Output the (X, Y) coordinate of the center of the cell containing the given text.  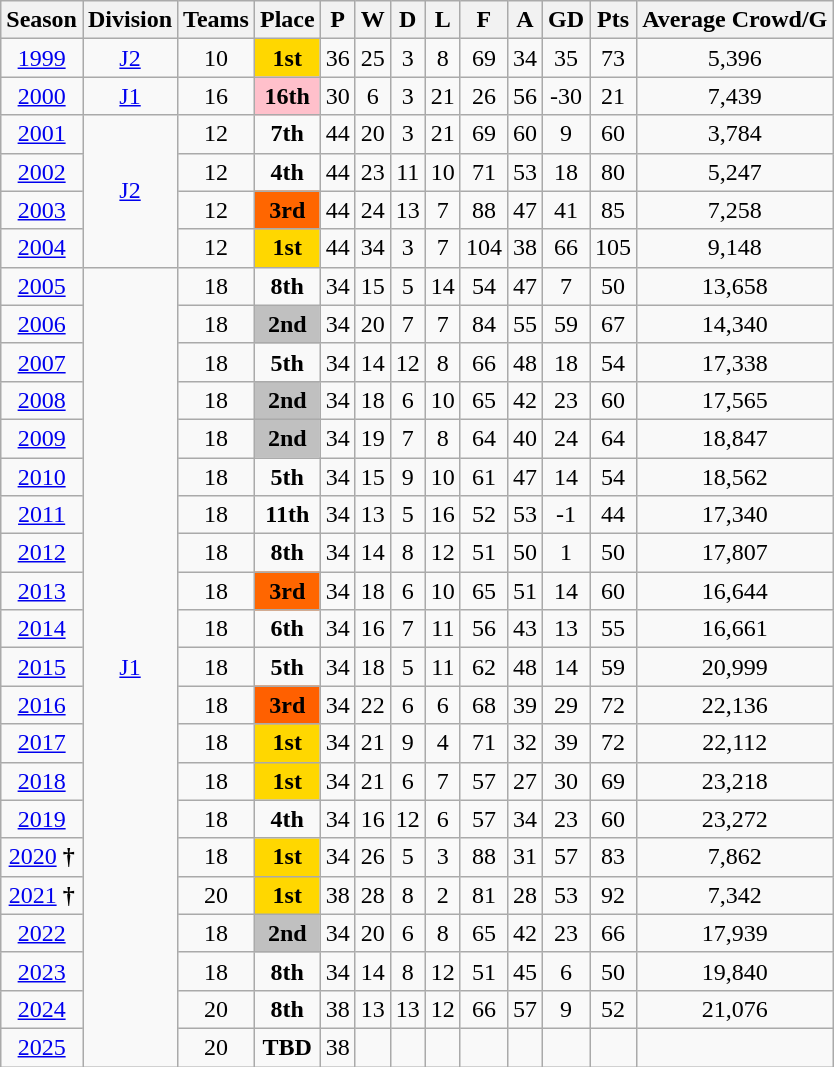
35 (566, 58)
13,658 (735, 286)
23,272 (735, 819)
62 (484, 667)
2006 (42, 324)
22 (372, 705)
2015 (42, 667)
27 (524, 781)
Average Crowd/G (735, 20)
2021 † (42, 895)
2009 (42, 438)
2004 (42, 248)
83 (614, 857)
2010 (42, 477)
67 (614, 324)
1999 (42, 58)
84 (484, 324)
2008 (42, 400)
104 (484, 248)
F (484, 20)
2018 (42, 781)
3,784 (735, 134)
7,258 (735, 210)
81 (484, 895)
Place (287, 20)
7,862 (735, 857)
5,247 (735, 172)
2001 (42, 134)
45 (524, 971)
85 (614, 210)
19,840 (735, 971)
7,439 (735, 96)
L (442, 20)
Pts (614, 20)
P (338, 20)
2023 (42, 971)
18,562 (735, 477)
2016 (42, 705)
2024 (42, 1009)
5,396 (735, 58)
16th (287, 96)
2007 (42, 362)
2012 (42, 553)
17,807 (735, 553)
22,112 (735, 743)
32 (524, 743)
4 (442, 743)
A (524, 20)
D (408, 20)
2000 (42, 96)
14,340 (735, 324)
92 (614, 895)
GD (566, 20)
41 (566, 210)
73 (614, 58)
19 (372, 438)
2022 (42, 933)
2003 (42, 210)
Division (130, 20)
25 (372, 58)
40 (524, 438)
2014 (42, 629)
23,218 (735, 781)
6th (287, 629)
2025 (42, 1047)
11th (287, 515)
43 (524, 629)
16,661 (735, 629)
2019 (42, 819)
9,148 (735, 248)
2005 (42, 286)
105 (614, 248)
W (372, 20)
7,342 (735, 895)
7th (287, 134)
20,999 (735, 667)
36 (338, 58)
17,565 (735, 400)
16,644 (735, 591)
2017 (42, 743)
17,340 (735, 515)
TBD (287, 1047)
2013 (42, 591)
31 (524, 857)
Season (42, 20)
21,076 (735, 1009)
18,847 (735, 438)
22,136 (735, 705)
17,338 (735, 362)
2011 (42, 515)
80 (614, 172)
29 (566, 705)
2 (442, 895)
61 (484, 477)
68 (484, 705)
2002 (42, 172)
-30 (566, 96)
-1 (566, 515)
2020 † (42, 857)
17,939 (735, 933)
1 (566, 553)
Teams (216, 20)
